Determine the [X, Y] coordinate at the center of the cell enclosing the given text.  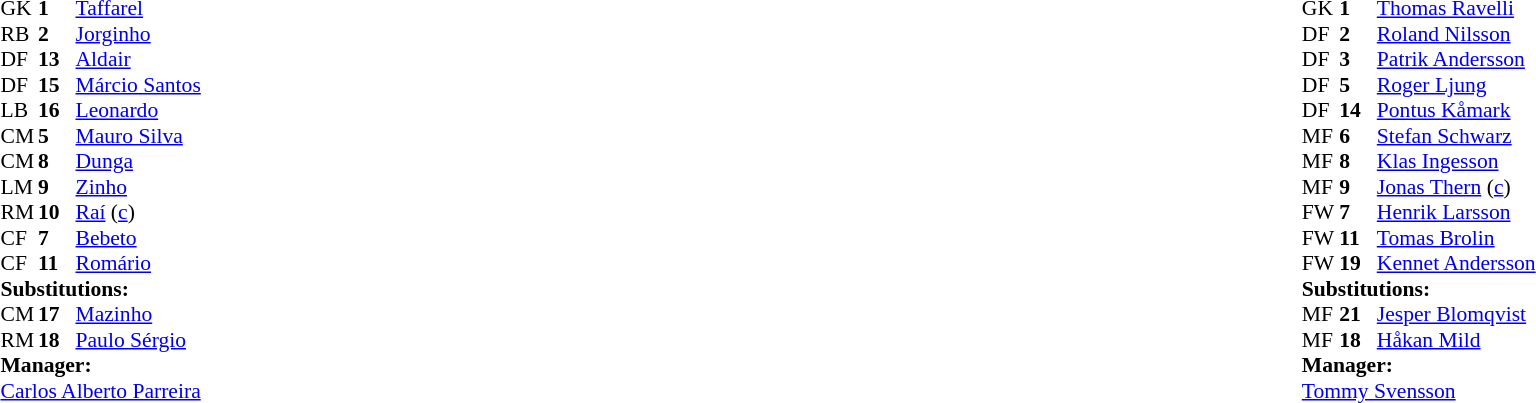
Mauro Silva [138, 136]
Dunga [138, 161]
Roland Nilsson [1456, 34]
RB [19, 34]
Jesper Blomqvist [1456, 315]
Aldair [138, 59]
Romário [138, 263]
Leonardo [138, 111]
Paulo Sérgio [138, 340]
13 [57, 59]
Zinho [138, 187]
Tomas Brolin [1456, 238]
Henrik Larsson [1456, 213]
3 [1358, 59]
Stefan Schwarz [1456, 136]
Jorginho [138, 34]
Roger Ljung [1456, 85]
17 [57, 315]
Patrik Andersson [1456, 59]
Bebeto [138, 238]
15 [57, 85]
21 [1358, 315]
Håkan Mild [1456, 340]
14 [1358, 111]
Márcio Santos [138, 85]
19 [1358, 263]
Jonas Thern (c) [1456, 187]
Mazinho [138, 315]
6 [1358, 136]
Klas Ingesson [1456, 161]
Kennet Andersson [1456, 263]
10 [57, 213]
LB [19, 111]
Pontus Kåmark [1456, 111]
16 [57, 111]
LM [19, 187]
Raí (c) [138, 213]
